From the cell containing the given text, extract its center point as [x, y] coordinate. 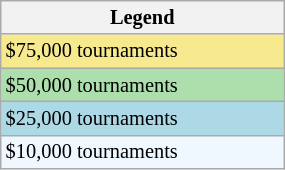
Legend [142, 17]
$75,000 tournaments [142, 51]
$25,000 tournaments [142, 118]
$50,000 tournaments [142, 85]
$10,000 tournaments [142, 152]
